Provide the (X, Y) coordinate of the cell's center where the given text is located.  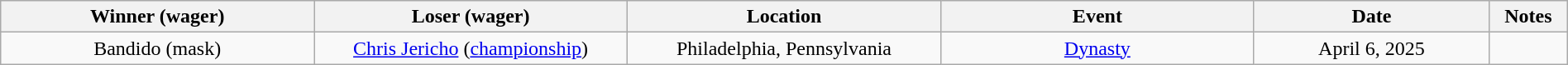
Philadelphia, Pennsylvania (784, 48)
April 6, 2025 (1371, 48)
Location (784, 17)
Event (1097, 17)
Winner (wager) (157, 17)
Bandido (mask) (157, 48)
Chris Jericho (championship) (471, 48)
Date (1371, 17)
Dynasty (1097, 48)
Loser (wager) (471, 17)
Notes (1528, 17)
